Return the [x, y] coordinate for the center point of the cell that contains the specified text.  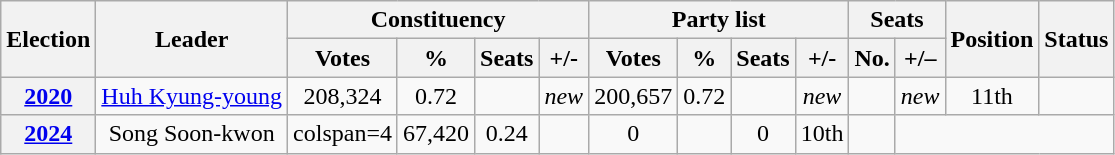
2020 [48, 96]
Constituency [438, 20]
208,324 [343, 96]
Party list [719, 20]
colspan=4 [343, 134]
67,420 [436, 134]
10th [822, 134]
2024 [48, 134]
Status [1076, 39]
11th [992, 96]
0.24 [507, 134]
Election [48, 39]
Leader [192, 39]
Position [992, 39]
No. [872, 58]
Song Soon-kwon [192, 134]
Huh Kyung-young [192, 96]
200,657 [634, 96]
+/– [920, 58]
